Locate the cell with the specified text and output its (x, y) center coordinate. 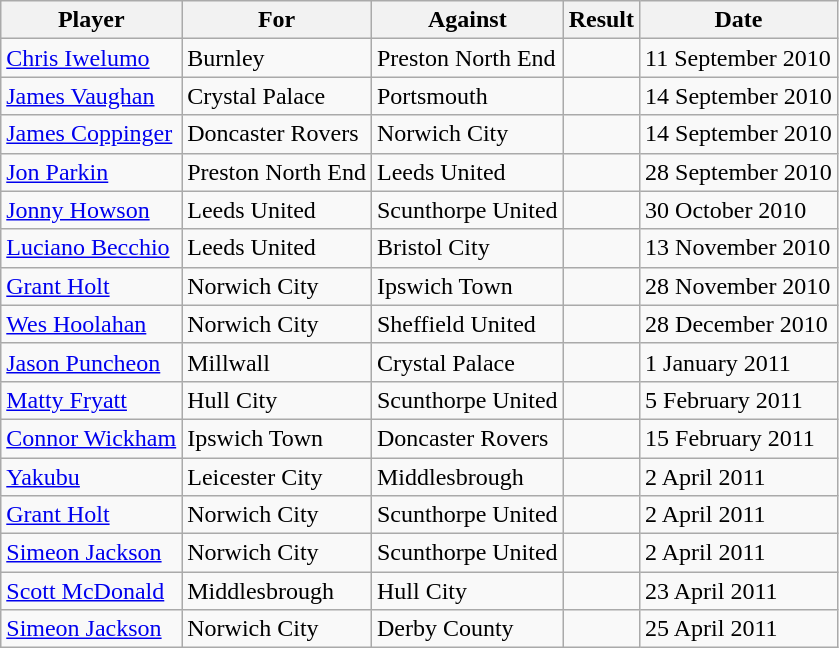
Scott McDonald (92, 591)
30 October 2010 (739, 210)
Date (739, 20)
For (277, 20)
Chris Iwelumo (92, 58)
Burnley (277, 58)
Portsmouth (467, 96)
James Coppinger (92, 134)
23 April 2011 (739, 591)
Wes Hoolahan (92, 324)
11 September 2010 (739, 58)
Jon Parkin (92, 172)
28 September 2010 (739, 172)
Millwall (277, 362)
Player (92, 20)
Derby County (467, 629)
Bristol City (467, 248)
Leicester City (277, 477)
Jonny Howson (92, 210)
13 November 2010 (739, 248)
28 December 2010 (739, 324)
Luciano Becchio (92, 248)
Yakubu (92, 477)
Against (467, 20)
Result (601, 20)
James Vaughan (92, 96)
Matty Fryatt (92, 400)
Sheffield United (467, 324)
Jason Puncheon (92, 362)
25 April 2011 (739, 629)
Connor Wickham (92, 438)
1 January 2011 (739, 362)
5 February 2011 (739, 400)
15 February 2011 (739, 438)
28 November 2010 (739, 286)
